From the cell containing the given text, extract its center point as [X, Y] coordinate. 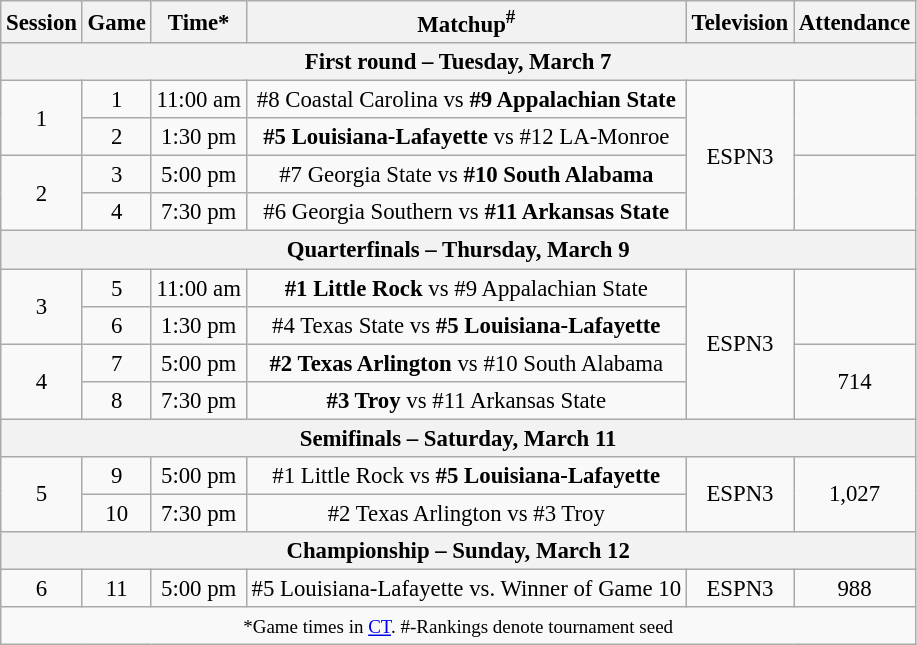
Semifinals – Saturday, March 11 [458, 438]
Game [116, 22]
Matchup# [466, 22]
Session [42, 22]
First round – Tuesday, March 7 [458, 62]
Attendance [855, 22]
714 [855, 382]
11 [116, 588]
*Game times in CT. #-Rankings denote tournament seed [458, 626]
1,027 [855, 494]
7 [116, 363]
10 [116, 513]
Television [740, 22]
Championship – Sunday, March 12 [458, 551]
#5 Louisiana-Lafayette vs. Winner of Game 10 [466, 588]
#4 Texas State vs #5 Louisiana-Lafayette [466, 325]
#7 Georgia State vs #10 South Alabama [466, 175]
#5 Louisiana-Lafayette vs #12 LA-Monroe [466, 137]
#3 Troy vs #11 Arkansas State [466, 400]
#2 Texas Arlington vs #10 South Alabama [466, 363]
988 [855, 588]
#2 Texas Arlington vs #3 Troy [466, 513]
#6 Georgia Southern vs #11 Arkansas State [466, 213]
#1 Little Rock vs #9 Appalachian State [466, 288]
8 [116, 400]
#1 Little Rock vs #5 Louisiana-Lafayette [466, 476]
Quarterfinals – Thursday, March 9 [458, 250]
Time* [198, 22]
#8 Coastal Carolina vs #9 Appalachian State [466, 100]
9 [116, 476]
